For the text-containing cell, return its midpoint in (x, y) coordinate format. 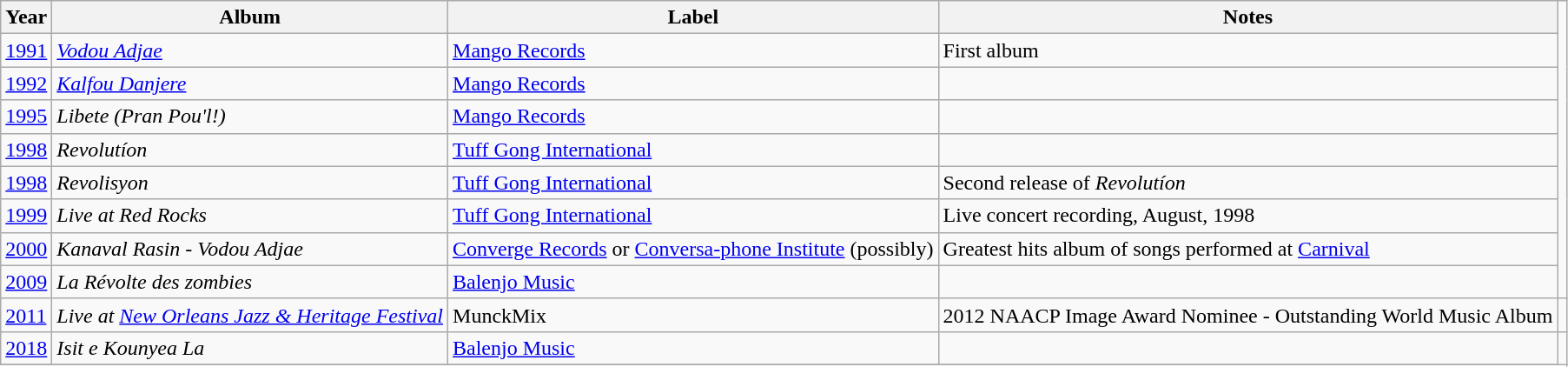
2018 (26, 348)
1999 (26, 216)
1995 (26, 117)
Revolutíon (250, 150)
1991 (26, 50)
2009 (26, 282)
Kanaval Rasin - Vodou Adjae (250, 249)
Live concert recording, August, 1998 (1247, 216)
Notes (1247, 17)
MunckMix (693, 315)
1992 (26, 83)
Kalfou Danjere (250, 83)
Revolisyon (250, 183)
Second release of Revolutíon (1247, 183)
Label (693, 17)
Converge Records or Conversa-phone Institute (possibly) (693, 249)
Album (250, 17)
Live at New Orleans Jazz & Heritage Festival (250, 315)
2012 NAACP Image Award Nominee - Outstanding World Music Album (1247, 315)
Greatest hits album of songs performed at Carnival (1247, 249)
2011 (26, 315)
2000 (26, 249)
Vodou Adjae (250, 50)
Libete (Pran Pou'l!) (250, 117)
Live at Red Rocks (250, 216)
Isit e Kounyea La (250, 348)
Year (26, 17)
First album (1247, 50)
La Révolte des zombies (250, 282)
